Determine the [X, Y] coordinate at the center of the cell enclosing the given text.  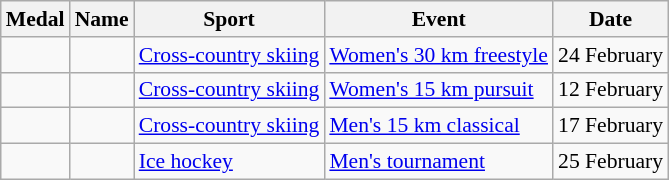
Sport [230, 19]
Date [610, 19]
Men's 15 km classical [438, 126]
24 February [610, 55]
Ice hockey [230, 162]
12 February [610, 90]
Medal [36, 19]
17 February [610, 126]
25 February [610, 162]
Event [438, 19]
Women's 30 km freestyle [438, 55]
Name [102, 19]
Women's 15 km pursuit [438, 90]
Men's tournament [438, 162]
